Find where the given text appears and provide that cell's center as (X, Y) coordinate. 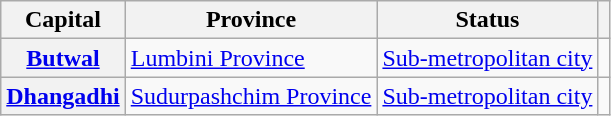
Dhangadhi (63, 96)
Province (251, 20)
Capital (63, 20)
Sudurpashchim Province (251, 96)
Lumbini Province (251, 58)
Butwal (63, 58)
Status (488, 20)
